Find where the given text appears and provide that cell's center as (x, y) coordinate. 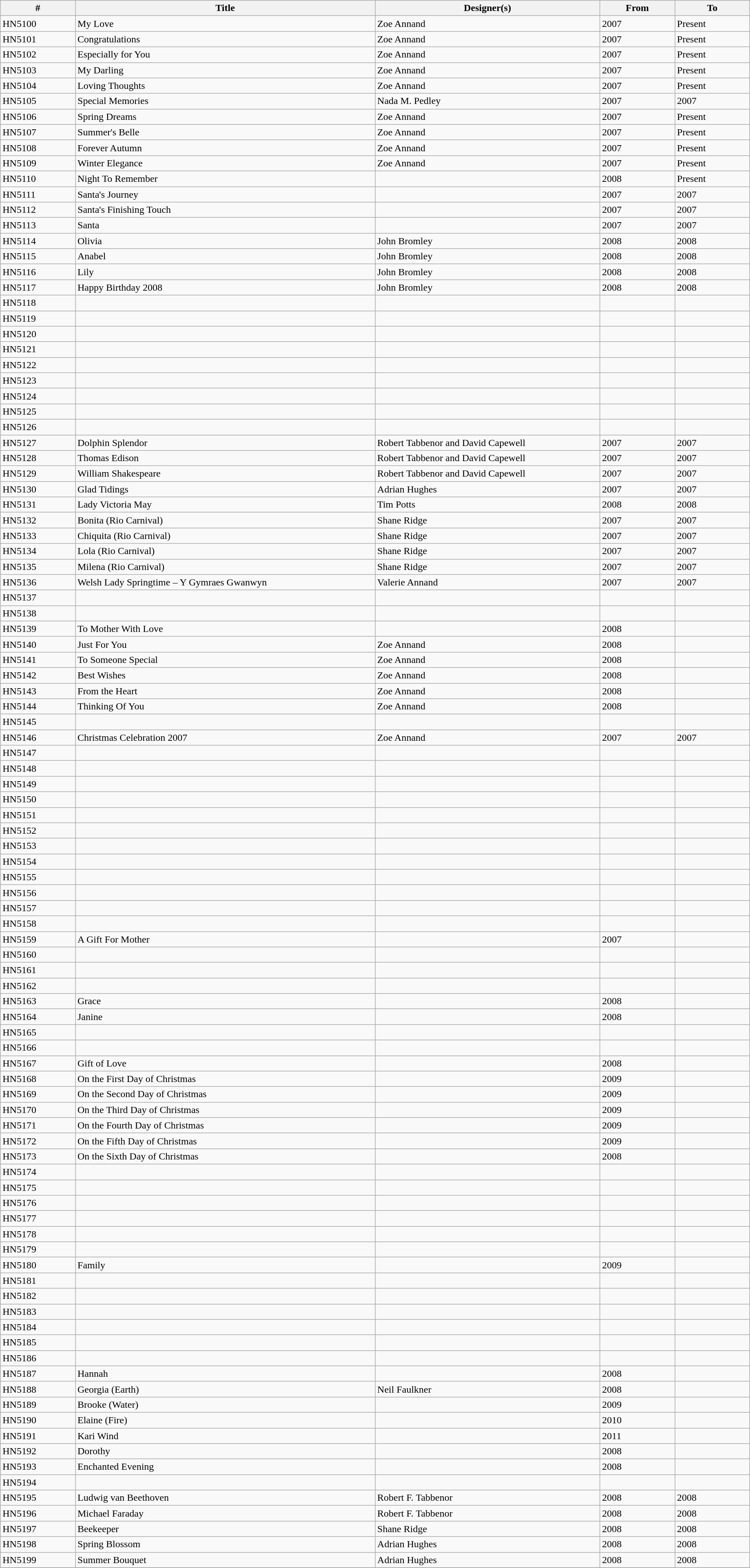
HN5134 (38, 551)
HN5141 (38, 660)
HN5159 (38, 939)
HN5139 (38, 629)
HN5162 (38, 986)
Loving Thoughts (225, 86)
HN5136 (38, 582)
HN5128 (38, 458)
HN5195 (38, 1498)
Summer's Belle (225, 132)
HN5112 (38, 210)
HN5169 (38, 1094)
HN5165 (38, 1032)
Title (225, 8)
To Mother With Love (225, 629)
HN5126 (38, 427)
Brooke (Water) (225, 1405)
HN5143 (38, 691)
Just For You (225, 644)
Janine (225, 1017)
Beekeeper (225, 1529)
HN5121 (38, 349)
HN5185 (38, 1343)
Nada M. Pedley (488, 101)
A Gift For Mother (225, 939)
Glad Tidings (225, 489)
# (38, 8)
HN5110 (38, 179)
HN5147 (38, 753)
On the Fifth Day of Christmas (225, 1141)
HN5189 (38, 1405)
HN5100 (38, 24)
Thinking Of You (225, 707)
HN5177 (38, 1219)
HN5111 (38, 194)
Thomas Edison (225, 458)
HN5142 (38, 675)
HN5192 (38, 1451)
HN5198 (38, 1544)
HN5160 (38, 955)
HN5122 (38, 365)
My Darling (225, 70)
HN5113 (38, 225)
Especially for You (225, 55)
Santa's Journey (225, 194)
HN5152 (38, 830)
Summer Bouquet (225, 1560)
Forever Autumn (225, 148)
Grace (225, 1001)
HN5182 (38, 1296)
Dolphin Splendor (225, 442)
Winter Elegance (225, 163)
HN5108 (38, 148)
HN5197 (38, 1529)
HN5129 (38, 474)
HN5186 (38, 1358)
HN5144 (38, 707)
HN5149 (38, 784)
From (637, 8)
HN5174 (38, 1172)
HN5116 (38, 272)
Dorothy (225, 1451)
Gift of Love (225, 1063)
HN5114 (38, 241)
Lola (Rio Carnival) (225, 551)
Special Memories (225, 101)
HN5176 (38, 1203)
HN5199 (38, 1560)
HN5167 (38, 1063)
HN5140 (38, 644)
HN5164 (38, 1017)
2010 (637, 1420)
Michael Faraday (225, 1513)
Spring Dreams (225, 117)
HN5130 (38, 489)
Designer(s) (488, 8)
HN5115 (38, 256)
Lily (225, 272)
Santa's Finishing Touch (225, 210)
HN5173 (38, 1156)
HN5105 (38, 101)
On the Sixth Day of Christmas (225, 1156)
HN5102 (38, 55)
HN5133 (38, 536)
Neil Faulkner (488, 1389)
HN5187 (38, 1374)
HN5153 (38, 846)
HN5194 (38, 1482)
Family (225, 1265)
HN5158 (38, 923)
From the Heart (225, 691)
Happy Birthday 2008 (225, 287)
William Shakespeare (225, 474)
HN5148 (38, 769)
2011 (637, 1435)
HN5168 (38, 1079)
To (712, 8)
Anabel (225, 256)
HN5119 (38, 318)
HN5124 (38, 396)
HN5137 (38, 598)
Welsh Lady Springtime – Y Gymraes Gwanwyn (225, 582)
Hannah (225, 1374)
HN5127 (38, 442)
Lady Victoria May (225, 505)
HN5117 (38, 287)
Tim Potts (488, 505)
HN5106 (38, 117)
HN5196 (38, 1513)
On the Second Day of Christmas (225, 1094)
Valerie Annand (488, 582)
My Love (225, 24)
Night To Remember (225, 179)
Elaine (Fire) (225, 1420)
Kari Wind (225, 1435)
HN5138 (38, 613)
Olivia (225, 241)
HN5146 (38, 738)
Spring Blossom (225, 1544)
HN5157 (38, 908)
HN5135 (38, 567)
HN5163 (38, 1001)
HN5155 (38, 877)
HN5120 (38, 334)
Ludwig van Beethoven (225, 1498)
HN5145 (38, 722)
On the First Day of Christmas (225, 1079)
HN5166 (38, 1048)
HN5104 (38, 86)
Best Wishes (225, 675)
HN5132 (38, 520)
Bonita (Rio Carnival) (225, 520)
HN5131 (38, 505)
On the Third Day of Christmas (225, 1110)
Chiquita (Rio Carnival) (225, 536)
HN5193 (38, 1467)
Enchanted Evening (225, 1467)
HN5171 (38, 1125)
HN5154 (38, 861)
HN5190 (38, 1420)
Milena (Rio Carnival) (225, 567)
HN5161 (38, 970)
HN5184 (38, 1327)
HN5103 (38, 70)
HN5170 (38, 1110)
HN5123 (38, 380)
HN5101 (38, 39)
HN5191 (38, 1435)
HN5178 (38, 1234)
To Someone Special (225, 660)
HN5175 (38, 1188)
HN5188 (38, 1389)
HN5180 (38, 1265)
HN5181 (38, 1281)
HN5183 (38, 1312)
Santa (225, 225)
Georgia (Earth) (225, 1389)
Christmas Celebration 2007 (225, 738)
Congratulations (225, 39)
HN5107 (38, 132)
HN5125 (38, 411)
On the Fourth Day of Christmas (225, 1125)
HN5118 (38, 303)
HN5172 (38, 1141)
HN5150 (38, 799)
HN5179 (38, 1250)
HN5151 (38, 815)
HN5156 (38, 892)
HN5109 (38, 163)
